Locate the cell with the specified text and output its [X, Y] center coordinate. 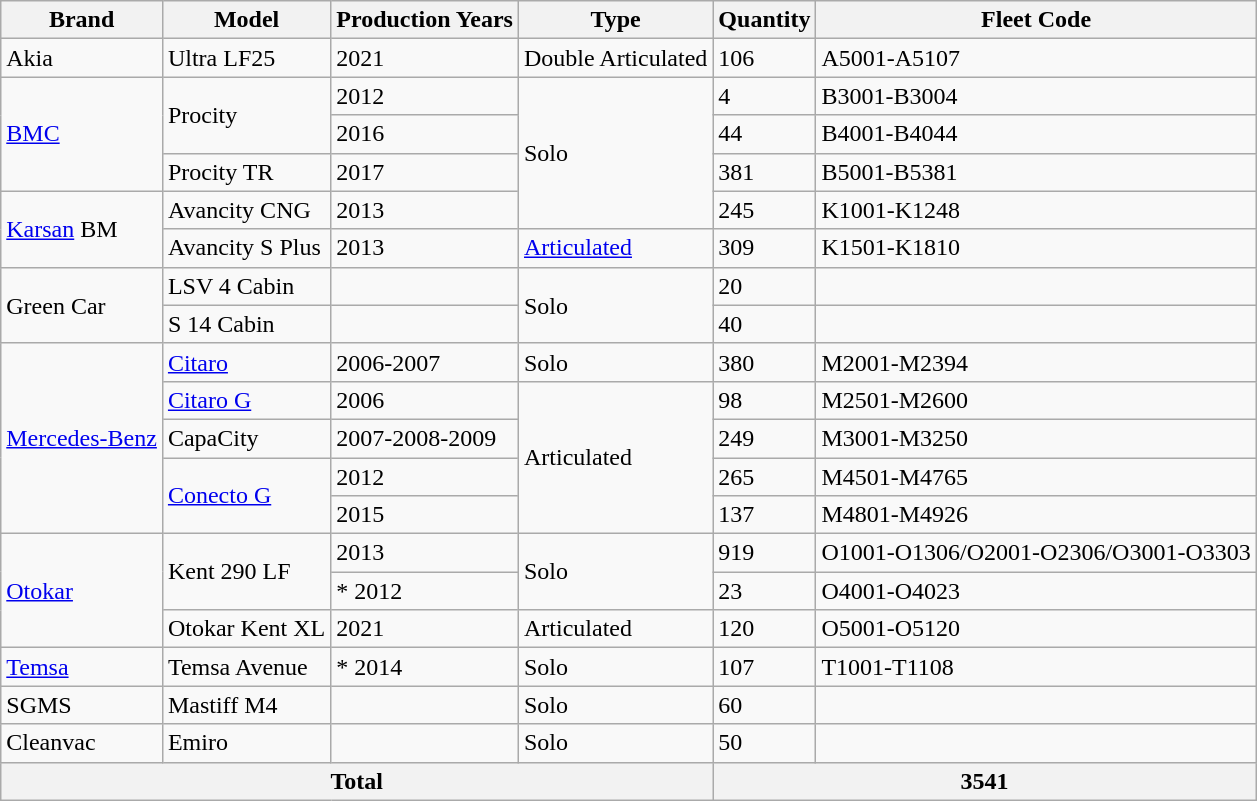
Citaro [246, 362]
44 [764, 134]
23 [764, 591]
Procity [246, 115]
Otokar Kent XL [246, 629]
S 14 Cabin [246, 324]
50 [764, 743]
Conecto G [246, 496]
M4501-M4765 [1036, 477]
381 [764, 172]
O1001-O1306/O2001-O2306/O3001-O3303 [1036, 553]
O4001-O4023 [1036, 591]
Double Articulated [615, 58]
M3001-M3250 [1036, 438]
B3001-B3004 [1036, 96]
2007-2008-2009 [425, 438]
Akia [82, 58]
* 2014 [425, 667]
B4001-B4044 [1036, 134]
60 [764, 705]
B5001-B5381 [1036, 172]
Mercedes-Benz [82, 438]
Green Car [82, 305]
2006-2007 [425, 362]
Temsa Avenue [246, 667]
120 [764, 629]
Citaro G [246, 400]
BMC [82, 134]
4 [764, 96]
Avancity S Plus [246, 248]
Cleanvac [82, 743]
LSV 4 Cabin [246, 286]
A5001-A5107 [1036, 58]
106 [764, 58]
Ultra LF25 [246, 58]
Emiro [246, 743]
M4801-M4926 [1036, 515]
SGMS [82, 705]
Fleet Code [1036, 20]
Production Years [425, 20]
249 [764, 438]
2016 [425, 134]
20 [764, 286]
309 [764, 248]
2015 [425, 515]
2017 [425, 172]
Otokar [82, 591]
Temsa [82, 667]
Type [615, 20]
K1001-K1248 [1036, 210]
M2001-M2394 [1036, 362]
2006 [425, 400]
M2501-M2600 [1036, 400]
265 [764, 477]
K1501-K1810 [1036, 248]
245 [764, 210]
919 [764, 553]
O5001-O5120 [1036, 629]
380 [764, 362]
Brand [82, 20]
T1001-T1108 [1036, 667]
40 [764, 324]
Quantity [764, 20]
3541 [984, 781]
Procity TR [246, 172]
Model [246, 20]
CapaCity [246, 438]
Total [357, 781]
Mastiff M4 [246, 705]
* 2012 [425, 591]
137 [764, 515]
Avancity CNG [246, 210]
98 [764, 400]
Kent 290 LF [246, 572]
Karsan BM [82, 229]
107 [764, 667]
